Provide the (X, Y) coordinate of the cell's center where the given text is located.  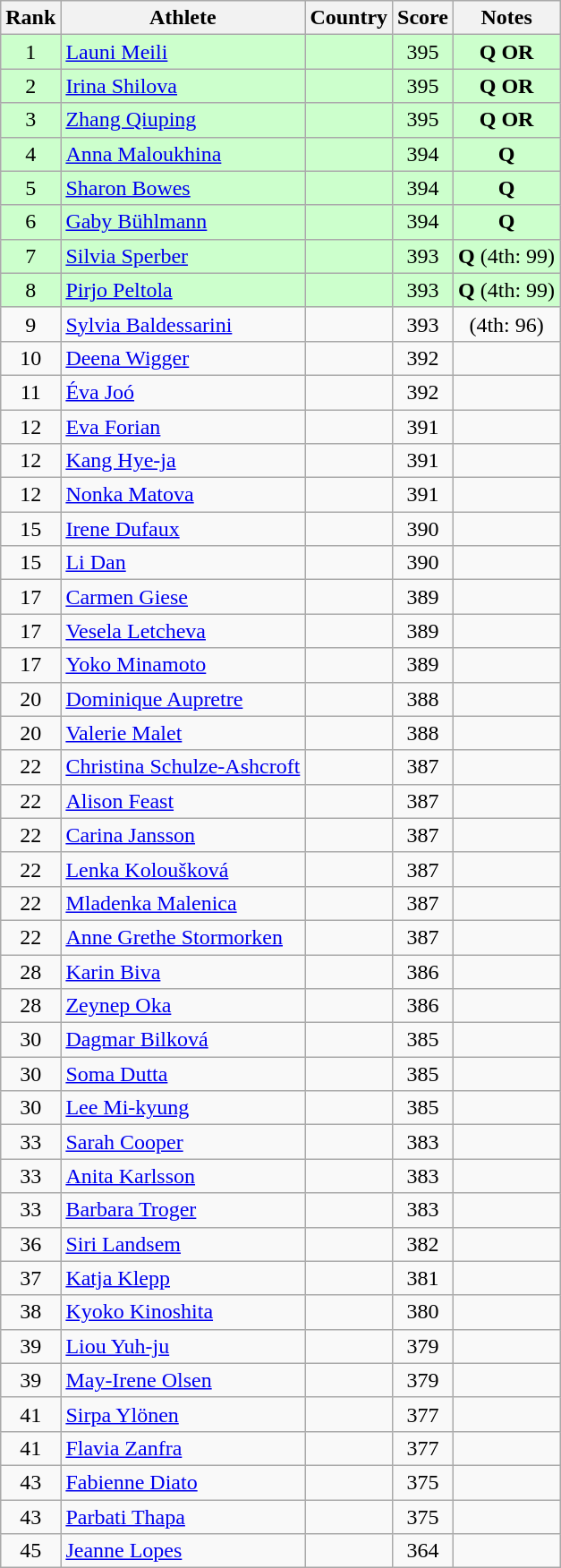
4 (30, 154)
May-Irene Olsen (183, 1380)
Christina Schulze-Ashcroft (183, 767)
Carmen Giese (183, 597)
2 (30, 86)
Valerie Malet (183, 733)
Pirjo Peltola (183, 290)
Launi Meili (183, 52)
Anna Maloukhina (183, 154)
Sylvia Baldessarini (183, 324)
8 (30, 290)
Barbara Troger (183, 1210)
Nonka Matova (183, 495)
37 (30, 1278)
Dagmar Bilková (183, 1040)
6 (30, 222)
7 (30, 256)
Éva Joó (183, 392)
Kang Hye-ja (183, 461)
Score (423, 18)
36 (30, 1244)
Liou Yuh-ju (183, 1346)
Lenka Koloušková (183, 869)
381 (423, 1278)
10 (30, 358)
45 (30, 1551)
Lee Mi-kyung (183, 1108)
Siri Landsem (183, 1244)
38 (30, 1312)
Sarah Cooper (183, 1142)
382 (423, 1244)
Karin Biva (183, 971)
1 (30, 52)
Alison Feast (183, 801)
Rank (30, 18)
Flavia Zanfra (183, 1448)
Mladenka Malenica (183, 903)
Irene Dufaux (183, 529)
11 (30, 392)
Anne Grethe Stormorken (183, 937)
Gaby Bühlmann (183, 222)
Athlete (183, 18)
Sharon Bowes (183, 188)
Zhang Qiuping (183, 120)
Country (349, 18)
Vesela Letcheva (183, 631)
Irina Shilova (183, 86)
Zeynep Oka (183, 1006)
3 (30, 120)
Anita Karlsson (183, 1176)
Carina Jansson (183, 835)
Katja Klepp (183, 1278)
364 (423, 1551)
9 (30, 324)
5 (30, 188)
Li Dan (183, 563)
Yoko Minamoto (183, 665)
Jeanne Lopes (183, 1551)
Deena Wigger (183, 358)
Sirpa Ylönen (183, 1414)
Parbati Thapa (183, 1517)
Silvia Sperber (183, 256)
380 (423, 1312)
Eva Forian (183, 427)
Fabienne Diato (183, 1482)
Dominique Aupretre (183, 699)
Notes (506, 18)
Kyoko Kinoshita (183, 1312)
Soma Dutta (183, 1074)
(4th: 96) (506, 324)
